Pinpoint the cell where the given text exists, returning its (x, y) midpoint coordinate. 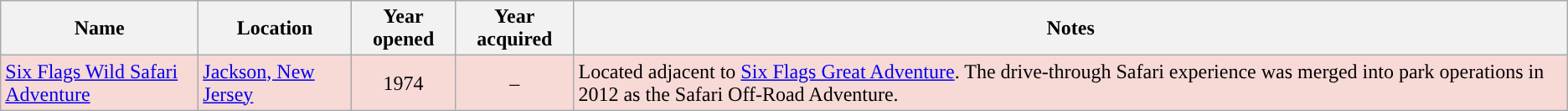
Year opened (403, 29)
Six Flags Wild Safari Adventure (100, 82)
Year acquired (514, 29)
Location (275, 29)
1974 (403, 82)
Notes (1070, 29)
Name (100, 29)
Jackson, New Jersey (275, 82)
– (514, 82)
